Determine the [x, y] coordinate at the center of the cell enclosing the given text.  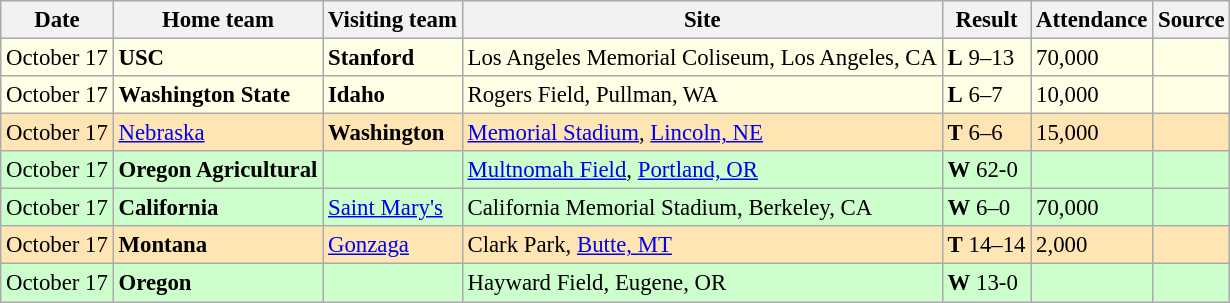
Stanford [392, 58]
Visiting team [392, 20]
L 9–13 [986, 58]
Hayward Field, Eugene, OR [702, 283]
Idaho [392, 95]
Rogers Field, Pullman, WA [702, 95]
Washington [392, 133]
Saint Mary's [392, 208]
W 13-0 [986, 283]
Montana [218, 245]
Result [986, 20]
W 6–0 [986, 208]
L 6–7 [986, 95]
Multnomah Field, Portland, OR [702, 170]
T 6–6 [986, 133]
Date [57, 20]
15,000 [1092, 133]
Site [702, 20]
Washington State [218, 95]
California Memorial Stadium, Berkeley, CA [702, 208]
Memorial Stadium, Lincoln, NE [702, 133]
W 62-0 [986, 170]
Gonzaga [392, 245]
Los Angeles Memorial Coliseum, Los Angeles, CA [702, 58]
Oregon [218, 283]
Attendance [1092, 20]
Nebraska [218, 133]
California [218, 208]
Oregon Agricultural [218, 170]
10,000 [1092, 95]
2,000 [1092, 245]
T 14–14 [986, 245]
Source [1192, 20]
USC [218, 58]
Clark Park, Butte, MT [702, 245]
Home team [218, 20]
